Pinpoint the cell where the given text exists, returning its (x, y) midpoint coordinate. 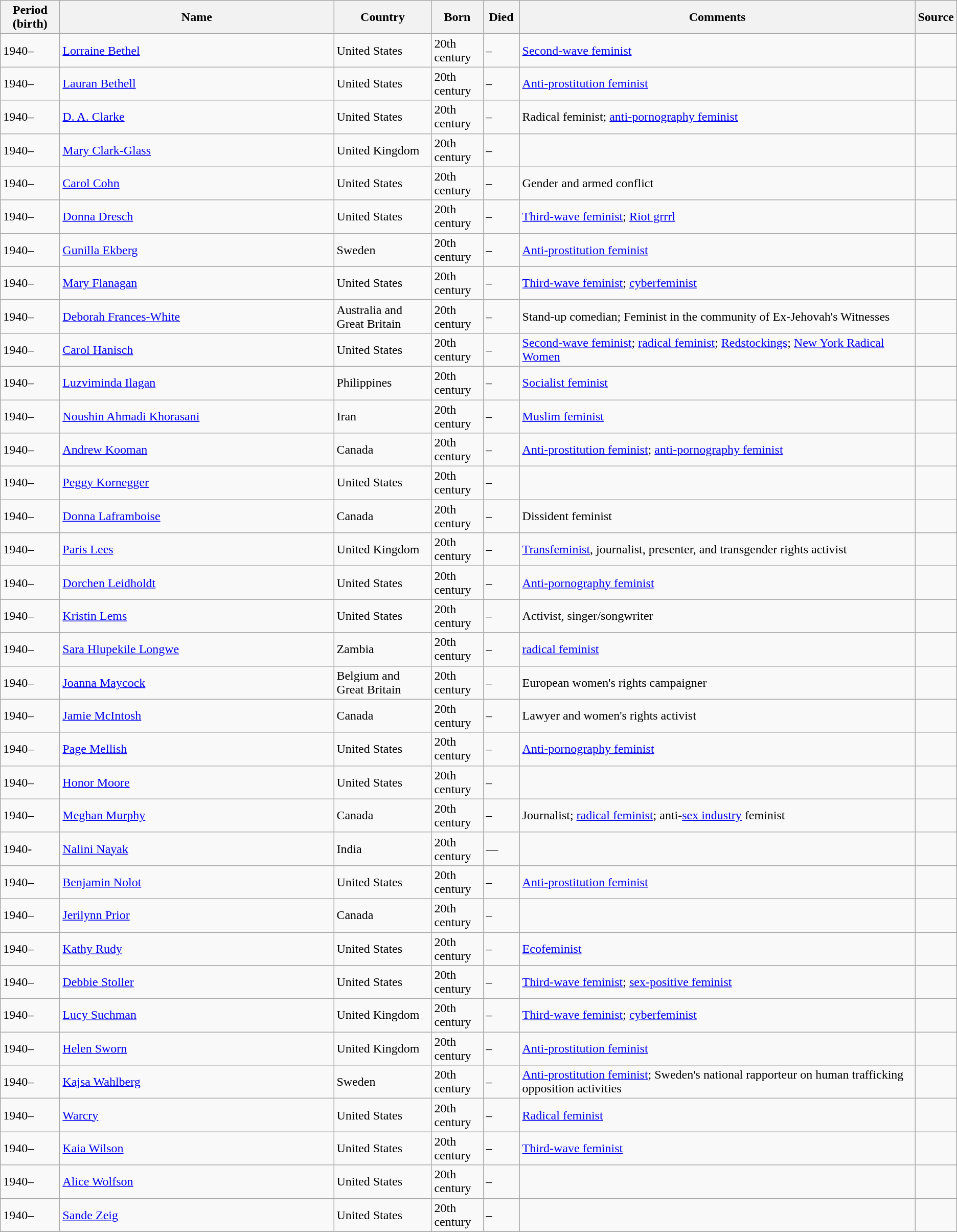
radical feminist (717, 649)
Honor Moore (197, 782)
Gender and armed conflict (717, 183)
Noushin Ahmadi Khorasani (197, 416)
Stand-up comedian; Feminist in the community of Ex-Jehovah's Witnesses (717, 316)
Belgium and Great Britain (382, 682)
Kajsa Wahlberg (197, 1082)
Journalist; radical feminist; anti-sex industry feminist (717, 815)
Gunilla Ekberg (197, 250)
1940- (30, 849)
Name (197, 17)
Joanna Maycock (197, 682)
Australia and Great Britain (382, 316)
Carol Hanisch (197, 350)
Debbie Stoller (197, 982)
Mary Flanagan (197, 283)
Anti-prostitution feminist; anti-pornography feminist (717, 450)
Dissident feminist (717, 517)
Helen Sworn (197, 1048)
Zambia (382, 649)
Radical feminist (717, 1115)
Socialist feminist (717, 383)
Source (936, 17)
Philippines (382, 383)
Page Mellish (197, 749)
Period (birth) (30, 17)
Lucy Suchman (197, 1016)
Lorraine Bethel (197, 50)
Second-wave feminist (717, 50)
Third-wave feminist; Riot grrrl (717, 217)
India (382, 849)
Muslim feminist (717, 416)
Lauran Bethell (197, 84)
D. A. Clarke (197, 117)
Kathy Rudy (197, 948)
Paris Lees (197, 549)
Comments (717, 17)
Peggy Kornegger (197, 483)
Dorchen Leidholdt (197, 583)
Country (382, 17)
Ecofeminist (717, 948)
Donna Laframboise (197, 517)
Andrew Kooman (197, 450)
Deborah Frances-White (197, 316)
Third-wave feminist; sex-positive feminist (717, 982)
Jerilynn Prior (197, 915)
Sande Zeig (197, 1215)
Anti-prostitution feminist; Sweden's national rapporteur on human trafficking opposition activities (717, 1082)
Died (501, 17)
Transfeminist, journalist, presenter, and transgender rights activist (717, 549)
Iran (382, 416)
Nalini Nayak (197, 849)
Kaia Wilson (197, 1149)
Jamie McIntosh (197, 716)
European women's rights campaigner (717, 682)
Second-wave feminist; radical feminist; Redstockings; New York Radical Women (717, 350)
Benjamin Nolot (197, 882)
Radical feminist; anti-pornography feminist (717, 117)
Kristin Lems (197, 616)
Activist, singer/songwriter (717, 616)
Alice Wolfson (197, 1181)
Warcry (197, 1115)
Lawyer and women's rights activist (717, 716)
Born (457, 17)
Luzviminda Ilagan (197, 383)
Third-wave feminist (717, 1149)
— (501, 849)
Donna Dresch (197, 217)
Sara Hlupekile Longwe (197, 649)
Carol Cohn (197, 183)
Meghan Murphy (197, 815)
Mary Clark-Glass (197, 150)
